Capture the cell that displays the provided text and extract its (x, y) central coordinate. 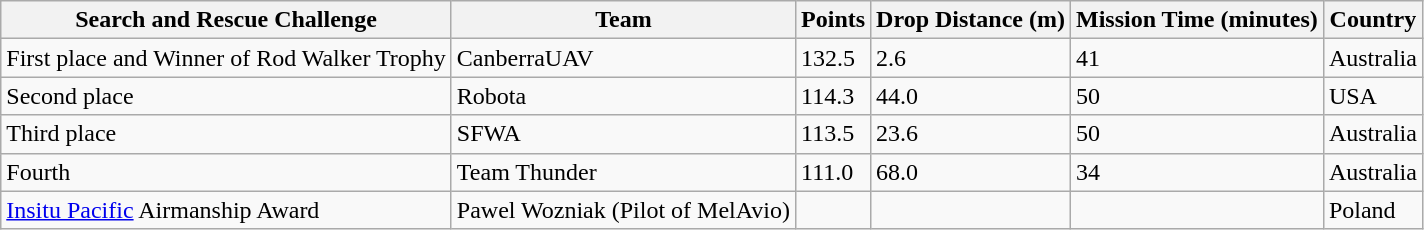
Team Thunder (623, 172)
114.3 (834, 96)
Poland (1372, 210)
First place and Winner of Rod Walker Trophy (226, 58)
Country (1372, 20)
34 (1198, 172)
44.0 (971, 96)
Drop Distance (m) (971, 20)
Points (834, 20)
Search and Rescue Challenge (226, 20)
CanberraUAV (623, 58)
23.6 (971, 134)
USA (1372, 96)
41 (1198, 58)
Pawel Wozniak (Pilot of MelAvio) (623, 210)
Insitu Pacific Airmanship Award (226, 210)
Mission Time (minutes) (1198, 20)
Third place (226, 134)
132.5 (834, 58)
68.0 (971, 172)
113.5 (834, 134)
Fourth (226, 172)
111.0 (834, 172)
Team (623, 20)
Robota (623, 96)
SFWA (623, 134)
Second place (226, 96)
2.6 (971, 58)
